Return the (X, Y) coordinate for the center point of the cell that contains the specified text.  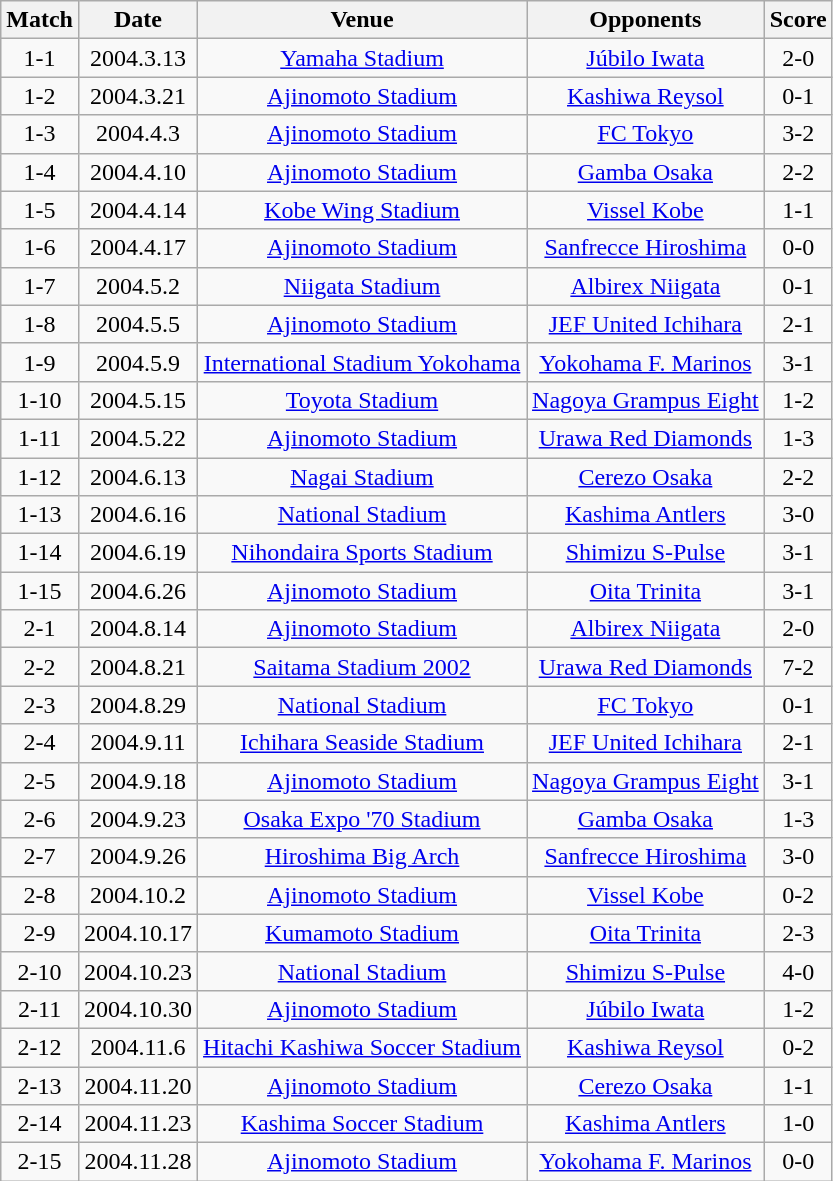
2004.6.13 (138, 477)
2004.8.29 (138, 705)
2004.5.22 (138, 438)
Nagai Stadium (362, 477)
2004.8.14 (138, 629)
2004.9.23 (138, 819)
Hiroshima Big Arch (362, 857)
Osaka Expo '70 Stadium (362, 819)
2004.9.11 (138, 743)
Kashima Soccer Stadium (362, 1124)
1-15 (40, 591)
Date (138, 20)
Hitachi Kashiwa Soccer Stadium (362, 1047)
Kumamoto Stadium (362, 933)
1-11 (40, 438)
2-8 (40, 895)
1-7 (40, 286)
2004.4.17 (138, 248)
Match (40, 20)
2-6 (40, 819)
Saitama Stadium 2002 (362, 667)
7-2 (798, 667)
2004.6.26 (138, 591)
2-11 (40, 1009)
2004.11.28 (138, 1162)
2004.11.6 (138, 1047)
2004.5.15 (138, 400)
2-15 (40, 1162)
2004.9.18 (138, 781)
Nihondaira Sports Stadium (362, 553)
1-6 (40, 248)
2004.9.26 (138, 857)
2004.11.20 (138, 1085)
1-14 (40, 553)
2004.3.21 (138, 96)
1-10 (40, 400)
2004.10.23 (138, 971)
1-0 (798, 1124)
Niigata Stadium (362, 286)
2004.6.16 (138, 515)
3-2 (798, 134)
1-5 (40, 210)
2004.4.14 (138, 210)
2004.10.17 (138, 933)
2004.5.2 (138, 286)
2004.10.2 (138, 895)
2004.5.5 (138, 324)
2-4 (40, 743)
2-13 (40, 1085)
4-0 (798, 971)
2-14 (40, 1124)
1-13 (40, 515)
Ichihara Seaside Stadium (362, 743)
Toyota Stadium (362, 400)
International Stadium Yokohama (362, 362)
Kobe Wing Stadium (362, 210)
2-9 (40, 933)
Score (798, 20)
Opponents (646, 20)
2-5 (40, 781)
2004.8.21 (138, 667)
2004.11.23 (138, 1124)
2004.4.10 (138, 172)
Venue (362, 20)
2-7 (40, 857)
2004.4.3 (138, 134)
Yamaha Stadium (362, 58)
1-12 (40, 477)
1-4 (40, 172)
1-8 (40, 324)
1-9 (40, 362)
2-10 (40, 971)
2004.5.9 (138, 362)
2-12 (40, 1047)
2004.10.30 (138, 1009)
2004.3.13 (138, 58)
2004.6.19 (138, 553)
